Capture the cell that displays the provided text and extract its (X, Y) central coordinate. 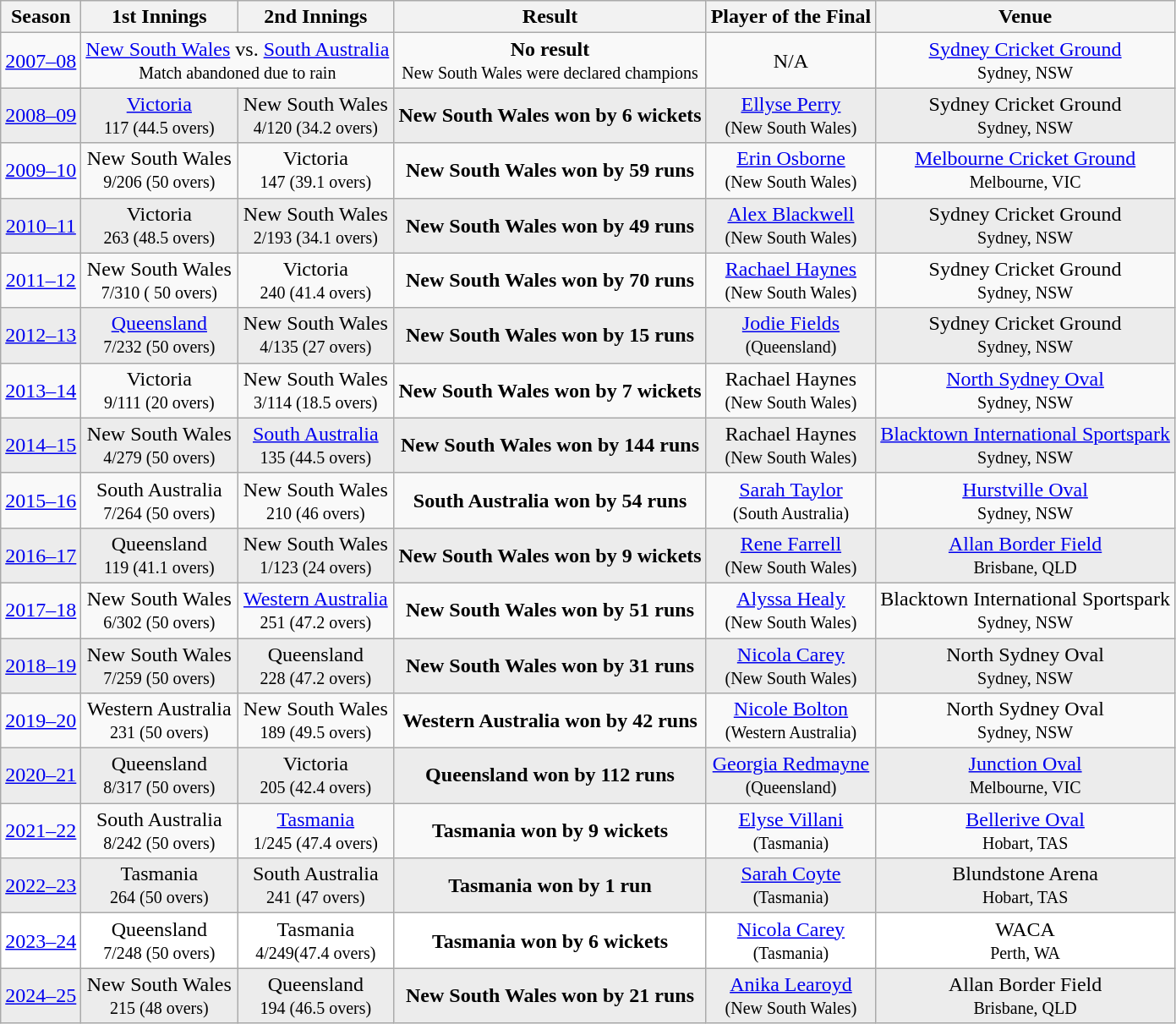
Western Australia251 (47.2 overs) (316, 611)
New South Wales won by 9 wickets (550, 555)
2016–17 (41, 555)
Nicola Carey(New South Wales) (791, 665)
New South Wales215 (48 overs) (159, 996)
2nd Innings (316, 17)
New South Wales won by 6 wickets (550, 115)
Player of the Final (791, 17)
South Australia135 (44.5 overs) (316, 445)
Tasmania1/245 (47.4 overs) (316, 830)
South Australia won by 54 runs (550, 501)
Tasmania won by 1 run (550, 886)
2024–25 (41, 996)
New South Wales won by 70 runs (550, 281)
2008–09 (41, 115)
Alex Blackwell(New South Wales) (791, 225)
New South Wales won by 51 runs (550, 611)
Erin Osborne(New South Wales) (791, 171)
Sarah Taylor(South Australia) (791, 501)
Queensland won by 112 runs (550, 776)
2018–19 (41, 665)
New South Wales4/279 (50 overs) (159, 445)
New South Wales vs. South AustraliaMatch abandoned due to rain (238, 61)
Rene Farrell(New South Wales) (791, 555)
2021–22 (41, 830)
Nicola Carey(Tasmania) (791, 940)
New South Wales4/135 (27 overs) (316, 335)
2014–15 (41, 445)
Bellerive OvalHobart, TAS (1026, 830)
Victoria240 (41.4 overs) (316, 281)
South Australia7/264 (50 overs) (159, 501)
Junction OvalMelbourne, VIC (1026, 776)
Queensland7/248 (50 overs) (159, 940)
New South Wales won by 7 wickets (550, 391)
Western Australia won by 42 runs (550, 720)
Result (550, 17)
2019–20 (41, 720)
2007–08 (41, 61)
Venue (1026, 17)
1st Innings (159, 17)
2009–10 (41, 171)
New South Wales9/206 (50 overs) (159, 171)
New South Wales210 (46 overs) (316, 501)
South Australia8/242 (50 overs) (159, 830)
Victoria205 (42.4 overs) (316, 776)
2015–16 (41, 501)
2017–18 (41, 611)
Tasmania264 (50 overs) (159, 886)
New South Wales won by 21 runs (550, 996)
Elyse Villani(Tasmania) (791, 830)
New South Wales7/310 ( 50 overs) (159, 281)
2012–13 (41, 335)
New South Wales6/302 (50 overs) (159, 611)
Queensland119 (41.1 overs) (159, 555)
Queensland7/232 (50 overs) (159, 335)
Victoria117 (44.5 overs) (159, 115)
Georgia Redmayne(Queensland) (791, 776)
2013–14 (41, 391)
New South Wales won by 49 runs (550, 225)
New South Wales won by 144 runs (550, 445)
2023–24 (41, 940)
Victoria147 (39.1 overs) (316, 171)
Queensland8/317 (50 overs) (159, 776)
Nicole Bolton(Western Australia) (791, 720)
Queensland194 (46.5 overs) (316, 996)
Tasmania won by 6 wickets (550, 940)
New South Wales4/120 (34.2 overs) (316, 115)
New South Wales won by 15 runs (550, 335)
New South Wales7/259 (50 overs) (159, 665)
New South Wales3/114 (18.5 overs) (316, 391)
WACAPerth, WA (1026, 940)
Blundstone ArenaHobart, TAS (1026, 886)
Hurstville OvalSydney, NSW (1026, 501)
New South Wales2/193 (34.1 overs) (316, 225)
Victoria9/111 (20 overs) (159, 391)
N/A (791, 61)
Jodie Fields(Queensland) (791, 335)
New South Wales189 (49.5 overs) (316, 720)
New South Wales won by 31 runs (550, 665)
Victoria263 (48.5 overs) (159, 225)
Western Australia231 (50 overs) (159, 720)
Anika Learoyd(New South Wales) (791, 996)
2010–11 (41, 225)
No resultNew South Wales were declared champions (550, 61)
Ellyse Perry(New South Wales) (791, 115)
Tasmania4/249(47.4 overs) (316, 940)
Tasmania won by 9 wickets (550, 830)
Alyssa Healy(New South Wales) (791, 611)
Season (41, 17)
New South Wales won by 59 runs (550, 171)
Queensland228 (47.2 overs) (316, 665)
New South Wales1/123 (24 overs) (316, 555)
2022–23 (41, 886)
2011–12 (41, 281)
2020–21 (41, 776)
Melbourne Cricket GroundMelbourne, VIC (1026, 171)
Sarah Coyte(Tasmania) (791, 886)
South Australia241 (47 overs) (316, 886)
